For the text-containing cell, return its midpoint in [x, y] coordinate format. 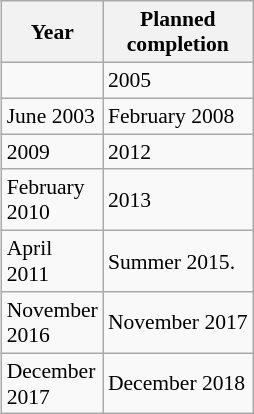
June 2003 [52, 116]
Summer 2015. [178, 260]
February 2010 [52, 200]
2005 [178, 80]
February 2008 [178, 116]
2013 [178, 200]
November 2017 [178, 322]
2012 [178, 152]
December 2018 [178, 384]
2009 [52, 152]
Plannedcompletion [178, 32]
April 2011 [52, 260]
November 2016 [52, 322]
December 2017 [52, 384]
Year [52, 32]
